From the cell containing the given text, extract its center point as [x, y] coordinate. 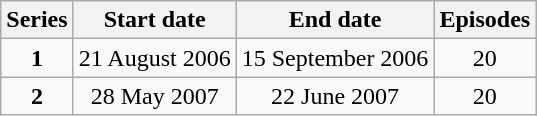
2 [37, 96]
28 May 2007 [154, 96]
15 September 2006 [335, 58]
Series [37, 20]
1 [37, 58]
22 June 2007 [335, 96]
Start date [154, 20]
Episodes [485, 20]
21 August 2006 [154, 58]
End date [335, 20]
